For the text-containing cell, return its midpoint in (X, Y) coordinate format. 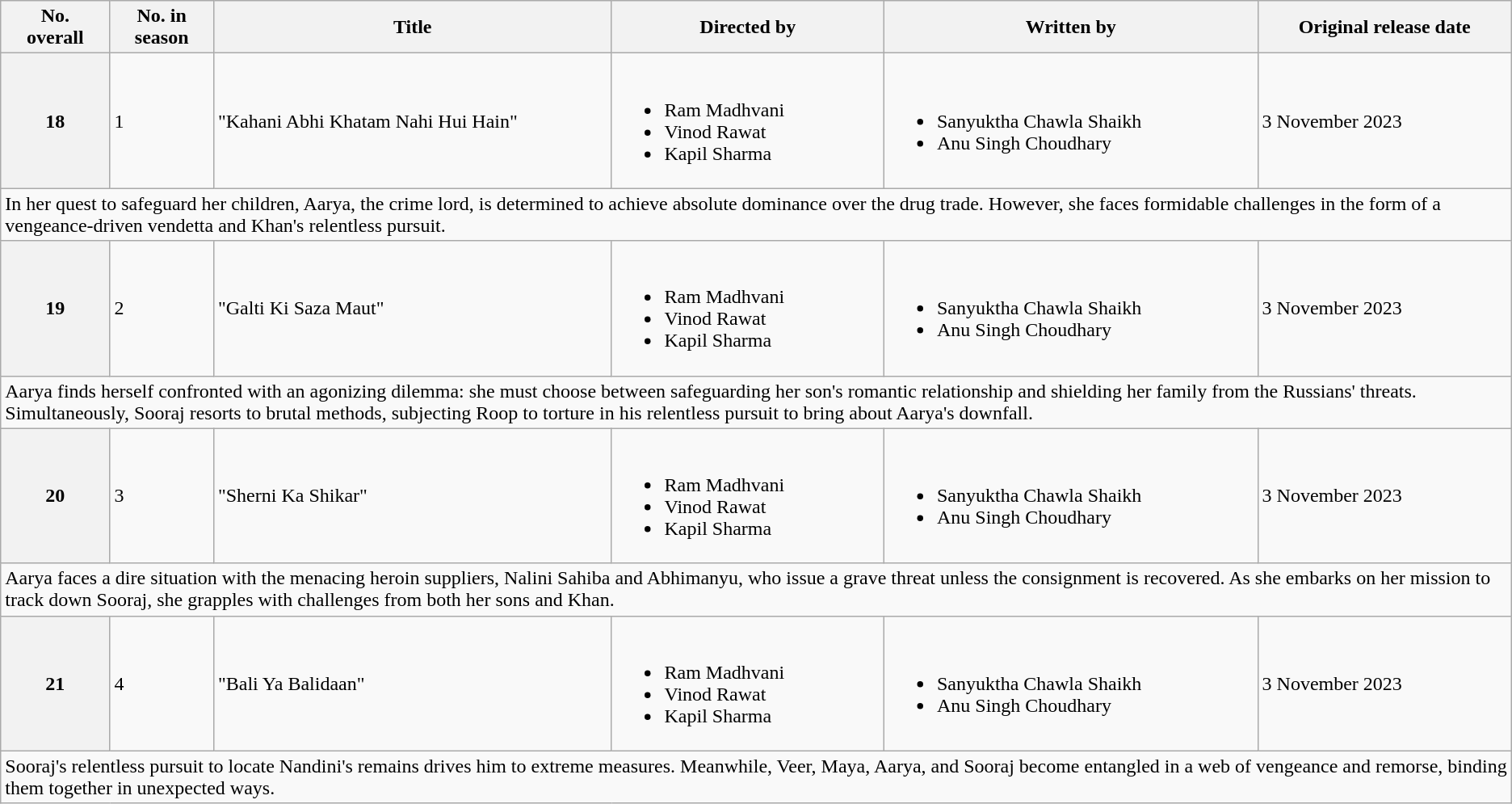
18 (55, 121)
21 (55, 684)
4 (162, 684)
"Kahani Abhi Khatam Nahi Hui Hain" (412, 121)
2 (162, 309)
Directed by (748, 27)
"Galti Ki Saza Maut" (412, 309)
No.overall (55, 27)
Written by (1071, 27)
1 (162, 121)
19 (55, 309)
3 (162, 496)
Title (412, 27)
No. inseason (162, 27)
20 (55, 496)
"Sherni Ka Shikar" (412, 496)
Original release date (1384, 27)
"Bali Ya Balidaan" (412, 684)
